Find where the given text appears and provide that cell's center as [x, y] coordinate. 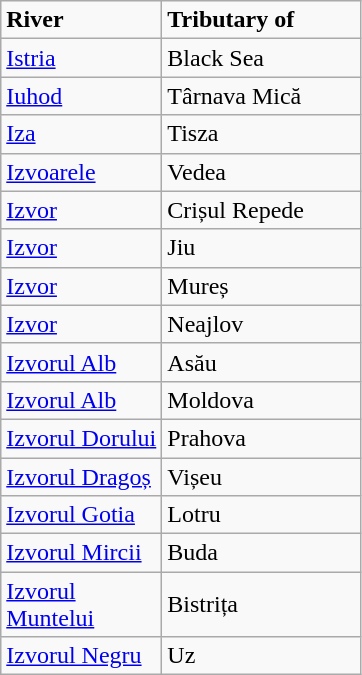
Bistrița [262, 604]
Jiu [262, 248]
Tributary of [262, 20]
Prahova [262, 438]
Izvorul Gotia [82, 515]
Crișul Repede [262, 210]
Izvorul Dragoș [82, 477]
River [82, 20]
Asău [262, 362]
Mureș [262, 286]
Moldova [262, 400]
Istria [82, 58]
Iza [82, 134]
Izvorul Muntelui [82, 604]
Lotru [262, 515]
Black Sea [262, 58]
Tisza [262, 134]
Buda [262, 553]
Uz [262, 656]
Izvorul Mircii [82, 553]
Târnava Mică [262, 96]
Izvoarele [82, 172]
Vedea [262, 172]
Izvorul Negru [82, 656]
Izvorul Dorului [82, 438]
Iuhod [82, 96]
Neajlov [262, 324]
Vișeu [262, 477]
